Pinpoint the cell where the given text exists, returning its [x, y] midpoint coordinate. 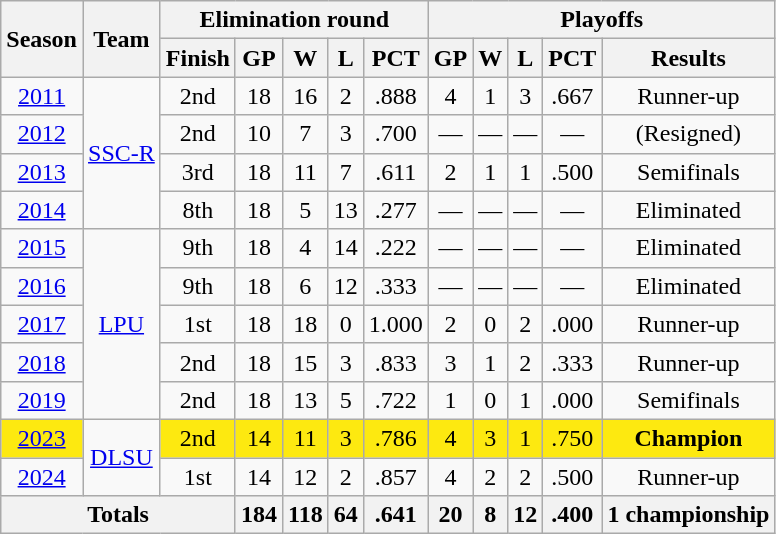
SSC-R [121, 153]
.888 [396, 96]
.400 [572, 515]
.857 [396, 477]
2011 [42, 96]
Season [42, 39]
Playoffs [602, 20]
Elimination round [294, 20]
184 [258, 515]
.641 [396, 515]
.833 [396, 362]
8th [198, 210]
1 championship [688, 515]
2016 [42, 286]
118 [305, 515]
2014 [42, 210]
2015 [42, 248]
.750 [572, 438]
20 [450, 515]
.700 [396, 134]
2013 [42, 172]
Finish [198, 58]
.786 [396, 438]
.722 [396, 400]
16 [305, 96]
.277 [396, 210]
2017 [42, 324]
10 [258, 134]
2024 [42, 477]
8 [490, 515]
6 [305, 286]
15 [305, 362]
.222 [396, 248]
Totals [118, 515]
Results [688, 58]
1.000 [396, 324]
Champion [688, 438]
LPU [121, 324]
DLSU [121, 457]
2019 [42, 400]
64 [346, 515]
3rd [198, 172]
2012 [42, 134]
Team [121, 39]
2023 [42, 438]
(Resigned) [688, 134]
2018 [42, 362]
.611 [396, 172]
.667 [572, 96]
